Search for the cell housing the specified text and yield its [X, Y] center coordinate. 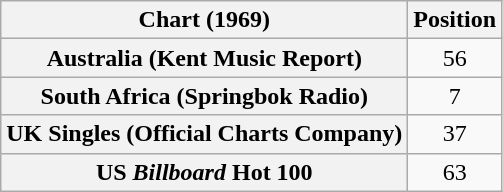
Position [455, 20]
US Billboard Hot 100 [204, 172]
37 [455, 134]
South Africa (Springbok Radio) [204, 96]
UK Singles (Official Charts Company) [204, 134]
7 [455, 96]
Australia (Kent Music Report) [204, 58]
56 [455, 58]
63 [455, 172]
Chart (1969) [204, 20]
